Output the (x, y) coordinate of the center of the cell containing the given text.  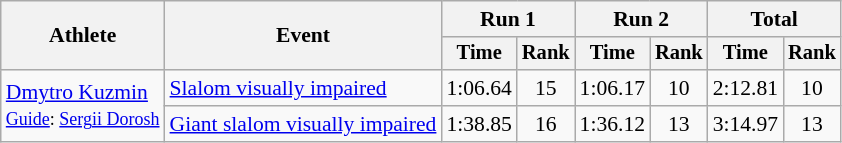
1:36.12 (612, 124)
1:38.85 (478, 124)
16 (546, 124)
Total (774, 19)
Run 1 (508, 19)
3:14.97 (746, 124)
Slalom visually impaired (304, 88)
Giant slalom visually impaired (304, 124)
Dmytro KuzminGuide: Sergii Dorosh (83, 106)
Athlete (83, 36)
1:06.64 (478, 88)
15 (546, 88)
2:12.81 (746, 88)
Event (304, 36)
1:06.17 (612, 88)
Run 2 (642, 19)
